Identify which cell holds the provided text, then report its [X, Y] central coordinate. 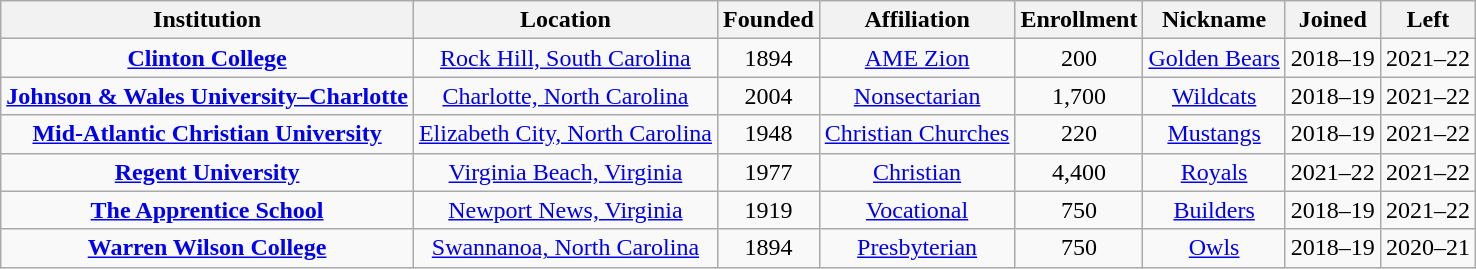
Institution [208, 20]
Charlotte, North Carolina [565, 96]
Joined [1332, 20]
The Apprentice School [208, 210]
Enrollment [1079, 20]
AME Zion [917, 58]
Royals [1214, 172]
Left [1428, 20]
1977 [768, 172]
Location [565, 20]
Johnson & Wales University–Charlotte [208, 96]
Virginia Beach, Virginia [565, 172]
1948 [768, 134]
Newport News, Virginia [565, 210]
2020–21 [1428, 248]
1919 [768, 210]
Christian Churches [917, 134]
Builders [1214, 210]
Nickname [1214, 20]
Warren Wilson College [208, 248]
Clinton College [208, 58]
200 [1079, 58]
Christian [917, 172]
4,400 [1079, 172]
Rock Hill, South Carolina [565, 58]
Affiliation [917, 20]
Elizabeth City, North Carolina [565, 134]
Golden Bears [1214, 58]
Mustangs [1214, 134]
Swannanoa, North Carolina [565, 248]
Owls [1214, 248]
1,700 [1079, 96]
Founded [768, 20]
Nonsectarian [917, 96]
220 [1079, 134]
Regent University [208, 172]
Vocational [917, 210]
Mid-Atlantic Christian University [208, 134]
Wildcats [1214, 96]
Presbyterian [917, 248]
2004 [768, 96]
